Extract the [X, Y] coordinate from the center of the cell holding the provided text.  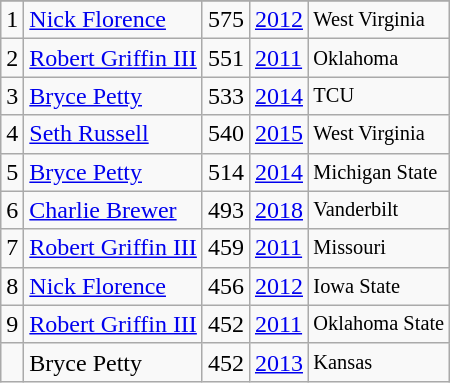
2 [12, 58]
2013 [278, 362]
456 [226, 286]
Missouri [379, 248]
493 [226, 210]
551 [226, 58]
7 [12, 248]
3 [12, 96]
6 [12, 210]
Seth Russell [114, 134]
5 [12, 172]
459 [226, 248]
2015 [278, 134]
Charlie Brewer [114, 210]
Oklahoma State [379, 324]
Michigan State [379, 172]
514 [226, 172]
Kansas [379, 362]
Vanderbilt [379, 210]
2018 [278, 210]
TCU [379, 96]
1 [12, 20]
Iowa State [379, 286]
Oklahoma [379, 58]
8 [12, 286]
575 [226, 20]
540 [226, 134]
533 [226, 96]
9 [12, 324]
4 [12, 134]
